Determine the [X, Y] coordinate at the center of the cell enclosing the given text.  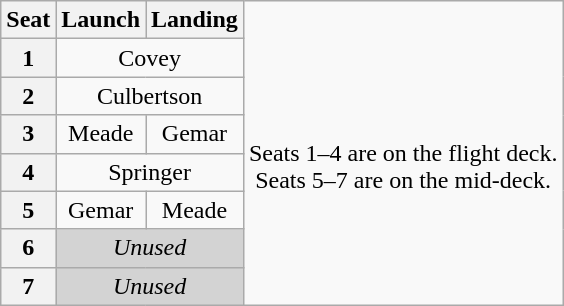
1 [28, 58]
7 [28, 286]
Landing [195, 20]
Culbertson [150, 96]
Springer [150, 172]
5 [28, 210]
Seats 1–4 are on the flight deck.Seats 5–7 are on the mid-deck. [403, 153]
6 [28, 248]
3 [28, 134]
4 [28, 172]
2 [28, 96]
Launch [101, 20]
Covey [150, 58]
Seat [28, 20]
